Extract the (x, y) coordinate from the center of the cell holding the provided text.  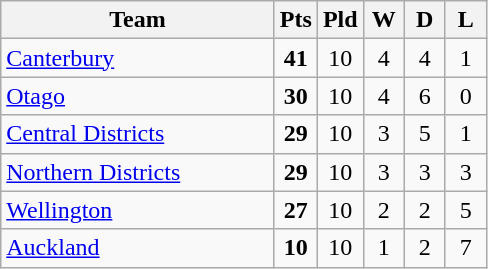
6 (424, 96)
W (384, 20)
Canterbury (138, 58)
30 (296, 96)
L (466, 20)
Wellington (138, 210)
27 (296, 210)
7 (466, 248)
Central Districts (138, 134)
0 (466, 96)
Pts (296, 20)
Otago (138, 96)
Pld (340, 20)
Northern Districts (138, 172)
Team (138, 20)
Auckland (138, 248)
D (424, 20)
41 (296, 58)
